Identify which cell holds the provided text, then report its [x, y] central coordinate. 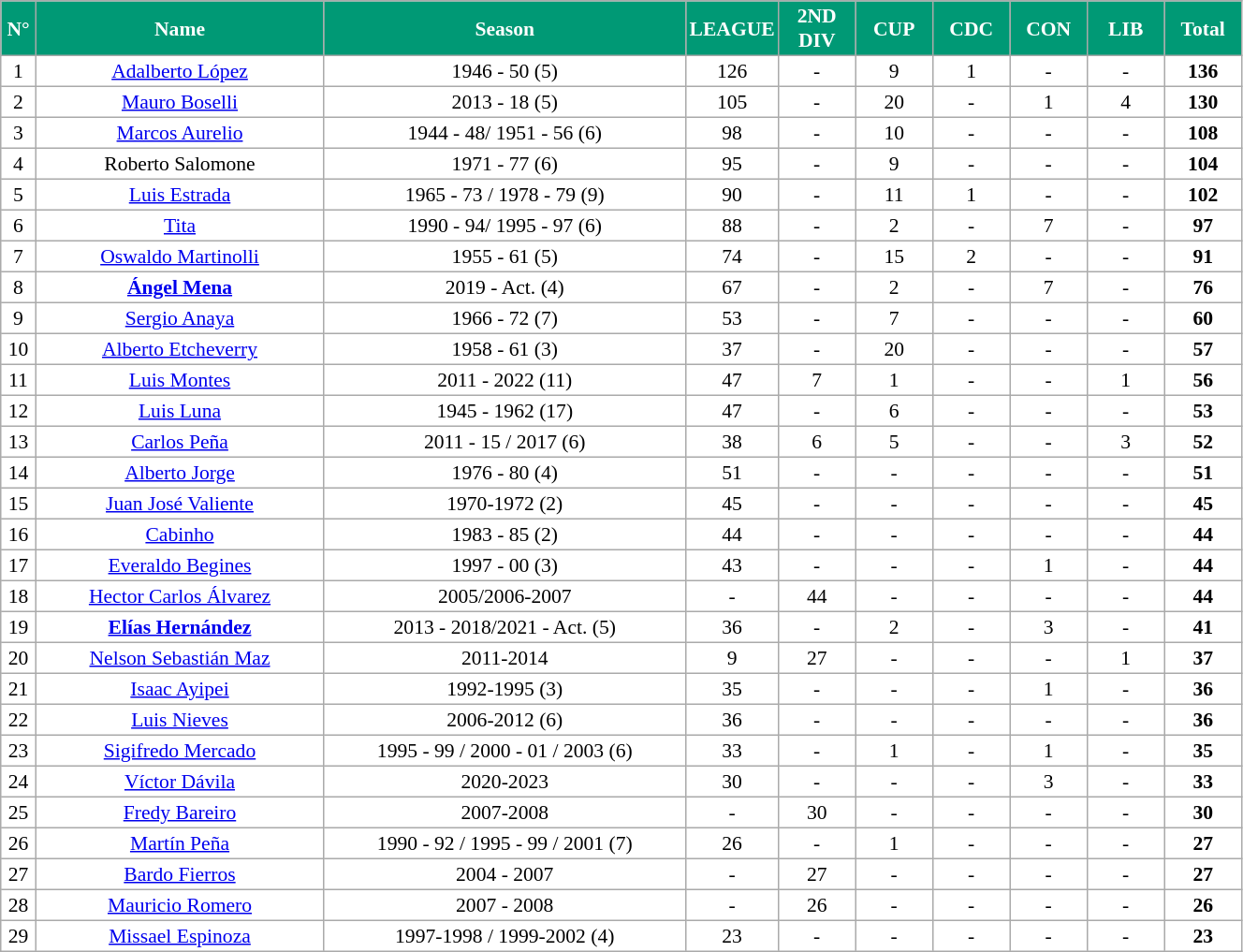
CDC [971, 28]
12 [19, 410]
Ángel Mena [180, 286]
Season [505, 28]
21 [19, 689]
Juan José Valiente [180, 504]
1992-1995 (3) [505, 689]
17 [19, 565]
1955 - 61 (5) [505, 256]
1946 - 50 (5) [505, 71]
22 [19, 719]
Bardo Fierros [180, 874]
104 [1203, 163]
Carlos Peña [180, 442]
18 [19, 595]
16 [19, 534]
Fredy Bareiro [180, 813]
1976 - 80 (4) [505, 472]
1958 - 61 (3) [505, 348]
2ND DIV [816, 28]
2004 - 2007 [505, 874]
1945 - 1962 (17) [505, 410]
1997 - 00 (3) [505, 565]
25 [19, 813]
Missael Espinoza [180, 936]
29 [19, 936]
24 [19, 781]
Víctor Dávila [180, 781]
60 [1203, 318]
2007-2008 [505, 813]
1971 - 77 (6) [505, 163]
67 [732, 286]
Hector Carlos Álvarez [180, 595]
CUP [894, 28]
Nelson Sebastián Maz [180, 657]
1970-1972 (2) [505, 504]
52 [1203, 442]
Marcos Aurelio [180, 133]
1983 - 85 (2) [505, 534]
41 [1203, 627]
2005/2006-2007 [505, 595]
108 [1203, 133]
57 [1203, 348]
43 [732, 565]
Cabinho [180, 534]
97 [1203, 225]
126 [732, 71]
Everaldo Begines [180, 565]
Mauro Boselli [180, 101]
2011 - 15 / 2017 (6) [505, 442]
2013 - 18 (5) [505, 101]
Alberto Jorge [180, 472]
38 [732, 442]
90 [732, 195]
Name [180, 28]
Martín Peña [180, 842]
Sigifredo Mercado [180, 751]
Luis Nieves [180, 719]
LEAGUE [732, 28]
14 [19, 472]
1997-1998 / 1999-2002 (4) [505, 936]
Adalberto López [180, 71]
LIB [1125, 28]
Luis Estrada [180, 195]
2013 - 2018/2021 - Act. (5) [505, 627]
102 [1203, 195]
1990 - 92 / 1995 - 99 / 2001 (7) [505, 842]
2006-2012 (6) [505, 719]
1944 - 48/ 1951 - 56 (6) [505, 133]
Roberto Salomone [180, 163]
Mauricio Romero [180, 904]
19 [19, 627]
Elías Hernández [180, 627]
Alberto Etcheverry [180, 348]
8 [19, 286]
98 [732, 133]
N° [19, 28]
2020-2023 [505, 781]
2007 - 2008 [505, 904]
136 [1203, 71]
105 [732, 101]
1995 - 99 / 2000 - 01 / 2003 (6) [505, 751]
Total [1203, 28]
2011 - 2022 (11) [505, 380]
1966 - 72 (7) [505, 318]
130 [1203, 101]
88 [732, 225]
2011-2014 [505, 657]
76 [1203, 286]
1990 - 94/ 1995 - 97 (6) [505, 225]
2019 - Act. (4) [505, 286]
28 [19, 904]
13 [19, 442]
Tita [180, 225]
1965 - 73 / 1978 - 79 (9) [505, 195]
Luis Luna [180, 410]
74 [732, 256]
CON [1048, 28]
Luis Montes [180, 380]
56 [1203, 380]
95 [732, 163]
Sergio Anaya [180, 318]
Isaac Ayipei [180, 689]
Oswaldo Martinolli [180, 256]
91 [1203, 256]
